Detect which cell encompasses the target text, then output its [x, y] center coordinate. 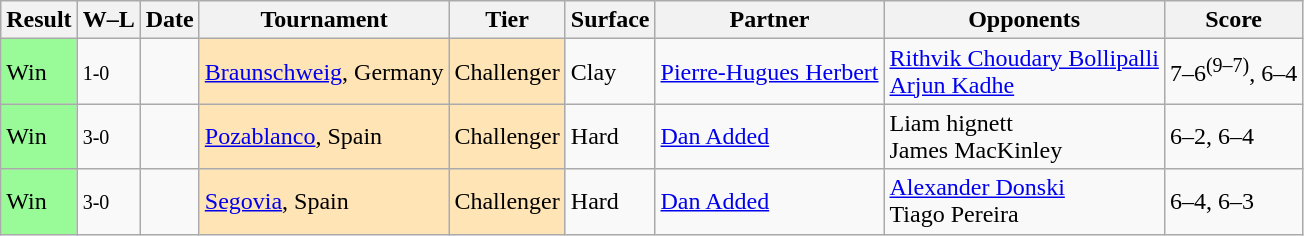
Tier [507, 20]
Liam hignett James MacKinley [1024, 136]
Pozablanco, Spain [324, 136]
Tournament [324, 20]
7–6(9–7), 6–4 [1233, 72]
Rithvik Choudary Bollipalli Arjun Kadhe [1024, 72]
Pierre-Hugues Herbert [770, 72]
Partner [770, 20]
Braunschweig, Germany [324, 72]
Alexander Donski Tiago Pereira [1024, 202]
1-0 [108, 72]
W–L [108, 20]
Date [170, 20]
Opponents [1024, 20]
6–4, 6–3 [1233, 202]
Segovia, Spain [324, 202]
Score [1233, 20]
Result [39, 20]
Surface [610, 20]
Clay [610, 72]
6–2, 6–4 [1233, 136]
